Provide the (X, Y) coordinate of the cell's center where the given text is located.  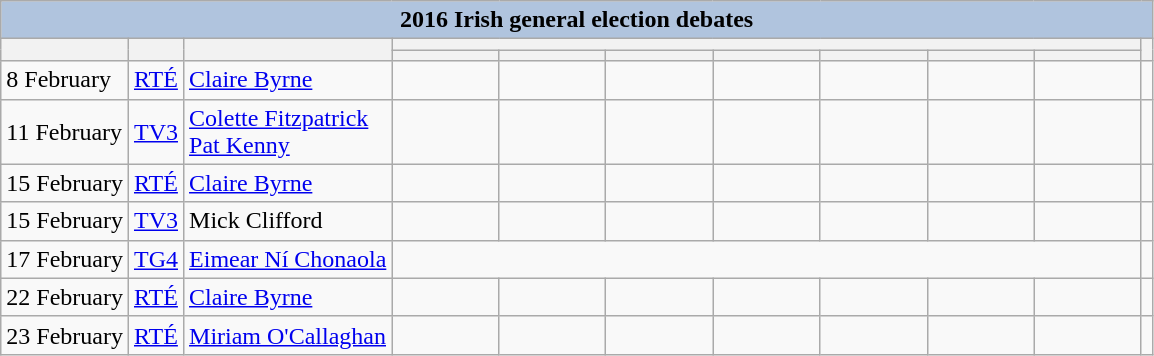
Colette FitzpatrickPat Kenny (288, 132)
8 February (65, 80)
2016 Irish general election debates (577, 20)
Miriam O'Callaghan (288, 335)
17 February (65, 259)
23 February (65, 335)
Mick Clifford (288, 221)
22 February (65, 297)
11 February (65, 132)
Eimear Ní Chonaola (288, 259)
TG4 (156, 259)
